Extract the [X, Y] coordinate from the center of the cell holding the provided text.  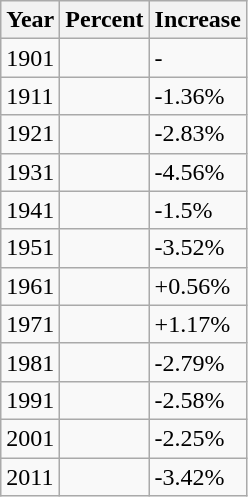
2001 [30, 438]
2011 [30, 477]
Increase [198, 20]
+1.17% [198, 324]
-4.56% [198, 172]
-2.58% [198, 400]
-3.42% [198, 477]
1961 [30, 286]
-2.79% [198, 362]
1951 [30, 248]
-2.83% [198, 134]
1991 [30, 400]
1911 [30, 96]
1921 [30, 134]
+0.56% [198, 286]
-1.5% [198, 210]
Percent [104, 20]
1941 [30, 210]
Year [30, 20]
1981 [30, 362]
1901 [30, 58]
- [198, 58]
1971 [30, 324]
-2.25% [198, 438]
-1.36% [198, 96]
1931 [30, 172]
-3.52% [198, 248]
